Pinpoint the cell where the given text exists, returning its (X, Y) midpoint coordinate. 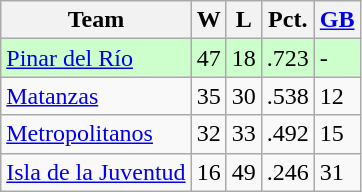
49 (244, 172)
W (208, 20)
32 (208, 134)
.492 (288, 134)
Pinar del Río (96, 58)
L (244, 20)
Metropolitanos (96, 134)
.538 (288, 96)
Team (96, 20)
35 (208, 96)
Matanzas (96, 96)
33 (244, 134)
18 (244, 58)
GB (337, 20)
12 (337, 96)
30 (244, 96)
.246 (288, 172)
16 (208, 172)
15 (337, 134)
47 (208, 58)
.723 (288, 58)
Pct. (288, 20)
31 (337, 172)
Isla de la Juventud (96, 172)
- (337, 58)
